Determine the (X, Y) coordinate at the center of the cell enclosing the given text.  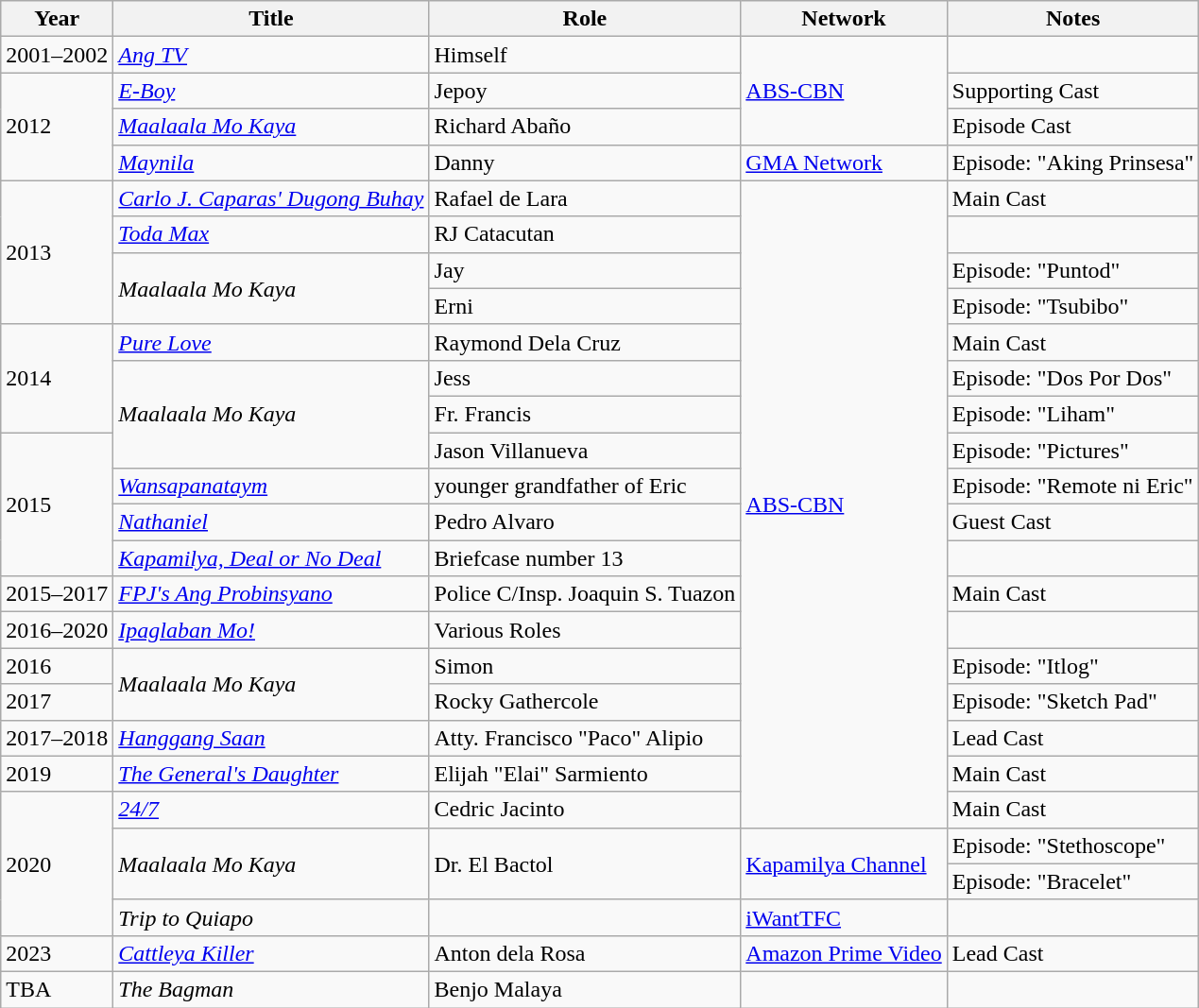
2016 (57, 666)
2013 (57, 252)
Kapamilya Channel (844, 863)
Episode: "Aking Prinsesa" (1073, 162)
E-Boy (271, 91)
Ipaglaban Mo! (271, 630)
Briefcase number 13 (585, 558)
Episode: "Bracelet" (1073, 881)
Episode: "Liham" (1073, 414)
Danny (585, 162)
Wansapanataym (271, 487)
Hanggang Saan (271, 738)
2016–2020 (57, 630)
Kapamilya, Deal or No Deal (271, 558)
2020 (57, 863)
Year (57, 19)
Jay (585, 270)
Guest Cast (1073, 522)
2012 (57, 127)
Episode: "Pictures" (1073, 451)
Richard Abaño (585, 127)
Rafael de Lara (585, 198)
Network (844, 19)
Notes (1073, 19)
Various Roles (585, 630)
FPJ's Ang Probinsyano (271, 594)
Fr. Francis (585, 414)
Jepoy (585, 91)
2015–2017 (57, 594)
Title (271, 19)
Cedric Jacinto (585, 810)
Pure Love (271, 342)
24/7 (271, 810)
Episode: "Stethoscope" (1073, 846)
Himself (585, 55)
Jess (585, 378)
Ang TV (271, 55)
Amazon Prime Video (844, 953)
Supporting Cast (1073, 91)
2017–2018 (57, 738)
Episode: "Dos Por Dos" (1073, 378)
TBA (57, 989)
Rocky Gathercole (585, 702)
GMA Network (844, 162)
Police C/Insp. Joaquin S. Tuazon (585, 594)
Episode: "Remote ni Eric" (1073, 487)
Benjo Malaya (585, 989)
2017 (57, 702)
Episode Cast (1073, 127)
The General's Daughter (271, 774)
2015 (57, 504)
2001–2002 (57, 55)
Carlo J. Caparas' Dugong Buhay (271, 198)
Anton dela Rosa (585, 953)
Cattleya Killer (271, 953)
younger grandfather of Eric (585, 487)
Pedro Alvaro (585, 522)
2014 (57, 378)
Role (585, 19)
Maynila (271, 162)
Episode: "Itlog" (1073, 666)
Elijah "Elai" Sarmiento (585, 774)
2019 (57, 774)
Trip to Quiapo (271, 917)
2023 (57, 953)
Jason Villanueva (585, 451)
Erni (585, 306)
Simon (585, 666)
Episode: "Tsubibo" (1073, 306)
Atty. Francisco "Paco" Alipio (585, 738)
Episode: "Sketch Pad" (1073, 702)
RJ Catacutan (585, 234)
The Bagman (271, 989)
Raymond Dela Cruz (585, 342)
Nathaniel (271, 522)
Episode: "Puntod" (1073, 270)
iWantTFC (844, 917)
Toda Max (271, 234)
Dr. El Bactol (585, 863)
